Locate the cell with the specified text and output its [X, Y] center coordinate. 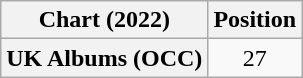
Chart (2022) [104, 20]
UK Albums (OCC) [104, 58]
Position [255, 20]
27 [255, 58]
